Detect which cell encompasses the target text, then output its [x, y] center coordinate. 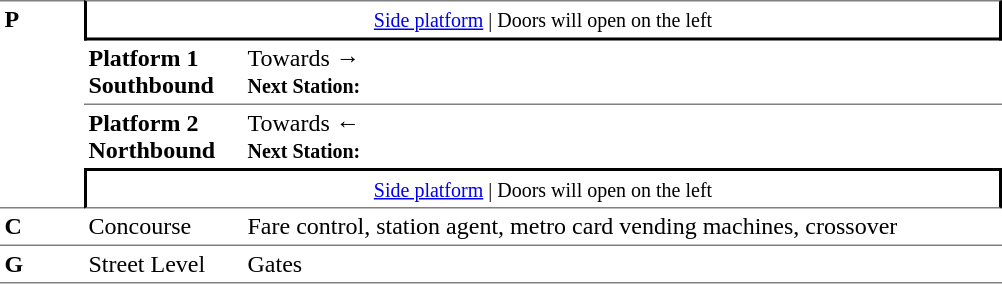
Fare control, station agent, metro card vending machines, crossover [622, 226]
Platform 2Northbound [164, 136]
G [42, 264]
Street Level [164, 264]
Gates [622, 264]
P [42, 104]
Concourse [164, 226]
Towards → Next Station: [622, 72]
Towards ← Next Station: [622, 136]
C [42, 226]
Platform 1Southbound [164, 72]
